Detect which cell encompasses the target text, then output its (X, Y) center coordinate. 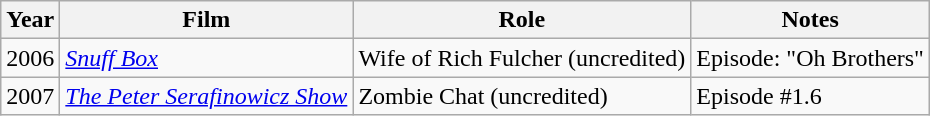
Notes (810, 20)
Wife of Rich Fulcher (uncredited) (522, 58)
Snuff Box (206, 58)
Episode: "Oh Brothers" (810, 58)
Role (522, 20)
Film (206, 20)
The Peter Serafinowicz Show (206, 96)
2006 (30, 58)
Episode #1.6 (810, 96)
Zombie Chat (uncredited) (522, 96)
2007 (30, 96)
Year (30, 20)
